Return the (x, y) coordinate for the center point of the cell that contains the specified text.  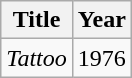
Tattoo (37, 58)
Year (102, 20)
1976 (102, 58)
Title (37, 20)
